Provide the [x, y] coordinate of the cell's center where the given text is located.  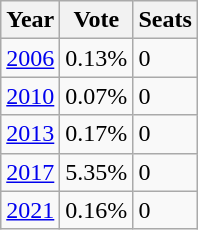
0.13% [96, 58]
0.07% [96, 96]
2017 [30, 172]
Year [30, 20]
2021 [30, 210]
0.16% [96, 210]
5.35% [96, 172]
2010 [30, 96]
Seats [165, 20]
0.17% [96, 134]
2013 [30, 134]
Vote [96, 20]
2006 [30, 58]
